Scan for the cell matching the given text and deliver its (X, Y) coordinate at center. 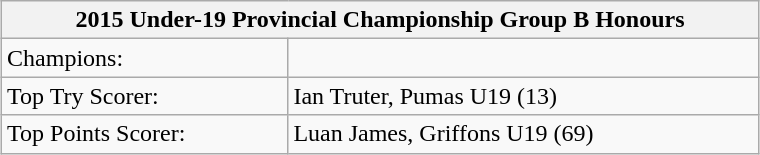
Top Try Scorer: (145, 96)
Champions: (145, 58)
Luan James, Griffons U19 (69) (524, 134)
2015 Under-19 Provincial Championship Group B Honours (380, 20)
Ian Truter, Pumas U19 (13) (524, 96)
Top Points Scorer: (145, 134)
